Capture the cell that displays the provided text and extract its (x, y) central coordinate. 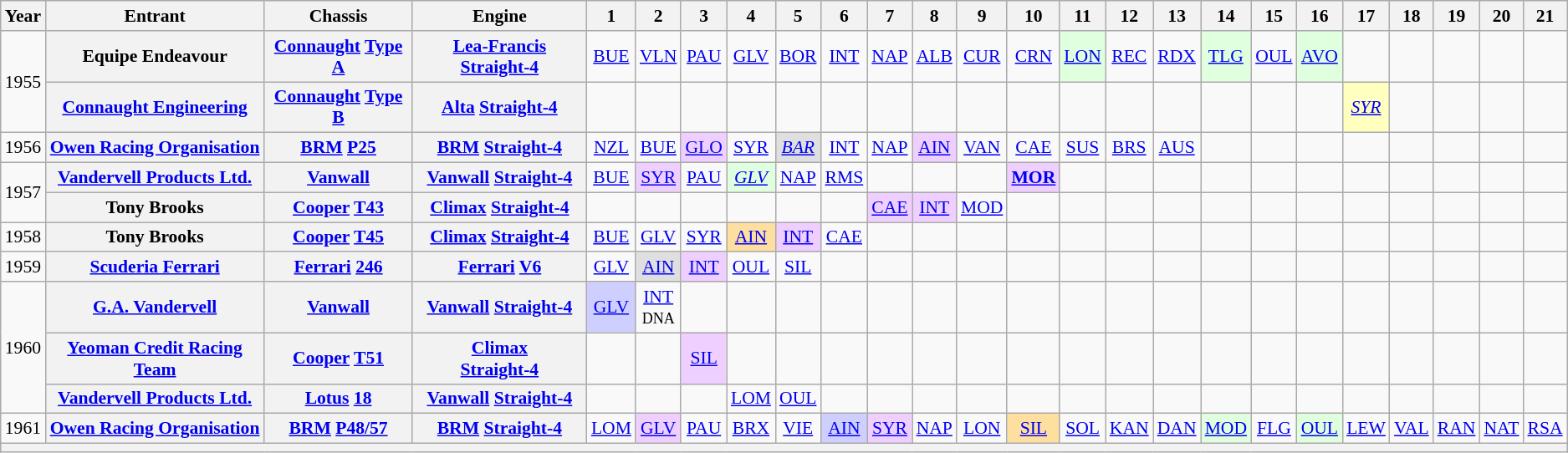
Alta Straight-4 (500, 107)
Connaught Engineering (155, 107)
VAL (1412, 429)
LEW (1366, 429)
BRS (1129, 148)
NAT (1501, 429)
1956 (23, 148)
CUR (982, 57)
21 (1545, 16)
3 (703, 16)
1 (611, 16)
ClimaxStraight-4 (500, 358)
BAR (798, 148)
5 (798, 16)
Scuderia Ferrari (155, 267)
ALB (935, 57)
Entrant (155, 16)
Ferrari V6 (500, 267)
G.A. Vandervell (155, 308)
AUS (1177, 148)
2 (658, 16)
8 (935, 16)
SOL (1082, 429)
CRN (1034, 57)
FLG (1274, 429)
Equipe Endeavour (155, 57)
13 (1177, 16)
Yeoman Credit Racing Team (155, 358)
RMS (845, 178)
1957 (23, 192)
RSA (1545, 429)
VIE (798, 429)
RAN (1457, 429)
Chassis (338, 16)
19 (1457, 16)
16 (1320, 16)
1960 (23, 348)
18 (1412, 16)
BRX (751, 429)
9 (982, 16)
AVO (1320, 57)
RDX (1177, 57)
MOR (1034, 178)
KAN (1129, 429)
12 (1129, 16)
Connaught Type A (338, 57)
SUS (1082, 148)
GLO (703, 148)
Lotus 18 (338, 399)
20 (1501, 16)
7 (890, 16)
10 (1034, 16)
NZL (611, 148)
Cooper T43 (338, 207)
Ferrari 246 (338, 267)
1961 (23, 429)
17 (1366, 16)
TLG (1226, 57)
11 (1082, 16)
REC (1129, 57)
1958 (23, 237)
1955 (23, 82)
14 (1226, 16)
Engine (500, 16)
Year (23, 16)
Cooper T45 (338, 237)
6 (845, 16)
DAN (1177, 429)
Connaught Type B (338, 107)
INTDNA (658, 308)
1959 (23, 267)
Lea-Francis Straight-4 (500, 57)
Cooper T51 (338, 358)
VLN (658, 57)
BOR (798, 57)
4 (751, 16)
15 (1274, 16)
VAN (982, 148)
BRM P25 (338, 148)
BRM P48/57 (338, 429)
